Search for the cell housing the specified text and yield its (X, Y) center coordinate. 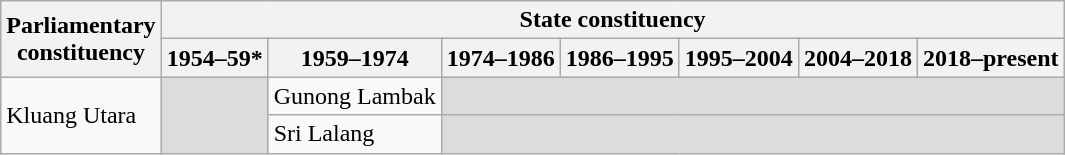
1995–2004 (738, 58)
1986–1995 (620, 58)
Sri Lalang (354, 134)
Gunong Lambak (354, 96)
1959–1974 (354, 58)
1954–59* (214, 58)
1974–1986 (500, 58)
Kluang Utara (81, 115)
2004–2018 (858, 58)
State constituency (612, 20)
2018–present (990, 58)
Parliamentaryconstituency (81, 39)
